Capture the cell that displays the provided text and extract its (x, y) central coordinate. 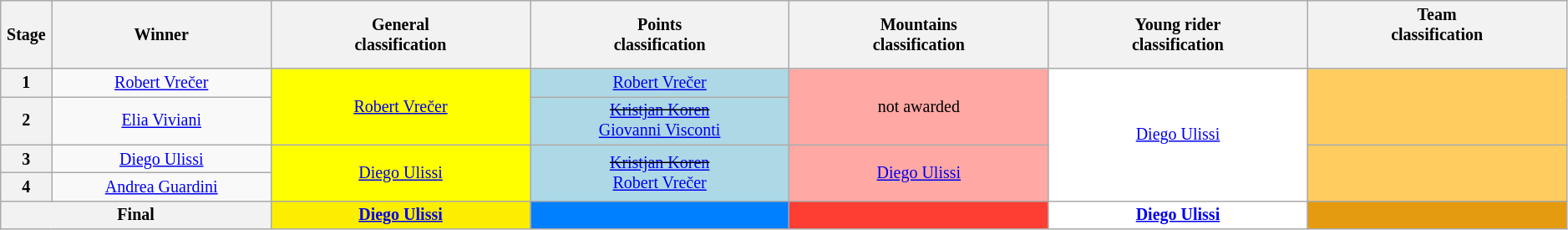
Andrea Guardini (161, 187)
Generalclassification (400, 35)
1 (27, 84)
Pointsclassification (660, 35)
4 (27, 187)
Mountainsclassification (919, 35)
not awarded (919, 107)
Final (136, 214)
Teamclassification (1437, 35)
Stage (27, 35)
Kristjan Koren Giovanni Visconti (660, 120)
2 (27, 120)
Winner (161, 35)
Young riderclassification (1178, 35)
Elia Viviani (161, 120)
Kristjan Koren Robert Vrečer (660, 172)
3 (27, 159)
